Extract the [x, y] coordinate from the center of the cell holding the provided text.  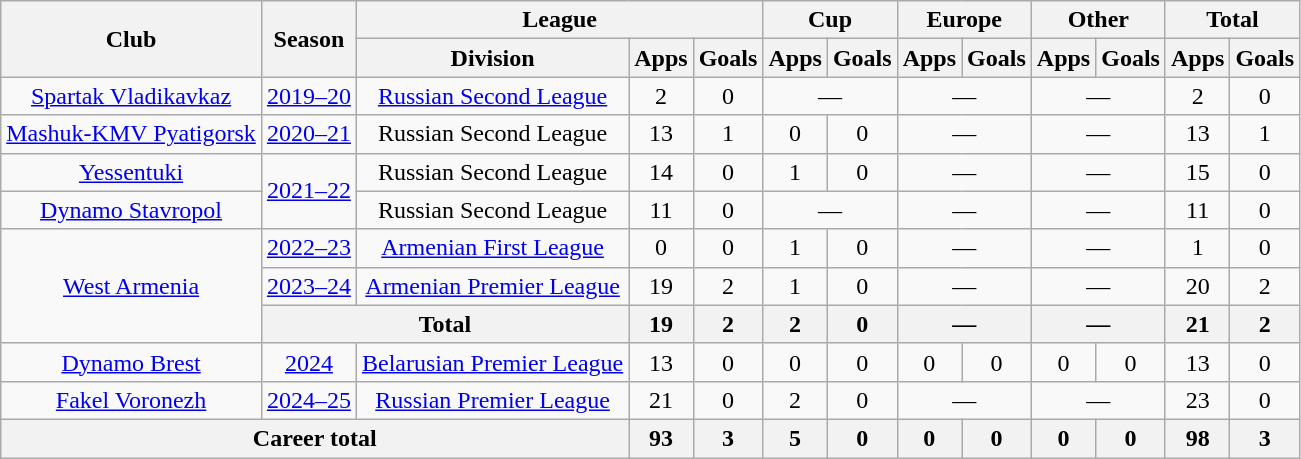
Russian Premier League [492, 400]
Armenian First League [492, 248]
20 [1197, 286]
Fakel Voronezh [132, 400]
2023–24 [308, 286]
West Armenia [132, 286]
Belarusian Premier League [492, 362]
Division [492, 58]
15 [1197, 172]
Cup [830, 20]
Career total [315, 438]
5 [795, 438]
Club [132, 39]
Spartak Vladikavkaz [132, 96]
Season [308, 39]
2020–21 [308, 134]
Dynamo Brest [132, 362]
Dynamo Stavropol [132, 210]
Mashuk-KMV Pyatigorsk [132, 134]
2021–22 [308, 191]
Europe [964, 20]
League [559, 20]
23 [1197, 400]
14 [661, 172]
Other [1098, 20]
Armenian Premier League [492, 286]
2019–20 [308, 96]
Yessentuki [132, 172]
98 [1197, 438]
2024 [308, 362]
93 [661, 438]
2022–23 [308, 248]
2024–25 [308, 400]
